Pinpoint the cell where the given text exists, returning its [X, Y] midpoint coordinate. 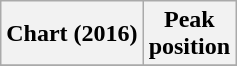
Chart (2016) [72, 34]
Peakposition [189, 34]
